Output the [x, y] coordinate of the center of the cell containing the given text.  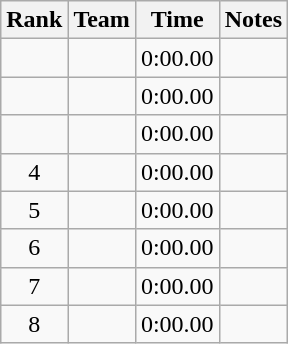
5 [34, 210]
4 [34, 172]
Team [102, 20]
8 [34, 324]
6 [34, 248]
Time [177, 20]
7 [34, 286]
Rank [34, 20]
Notes [253, 20]
